Return the [X, Y] coordinate for the center point of the cell that contains the specified text.  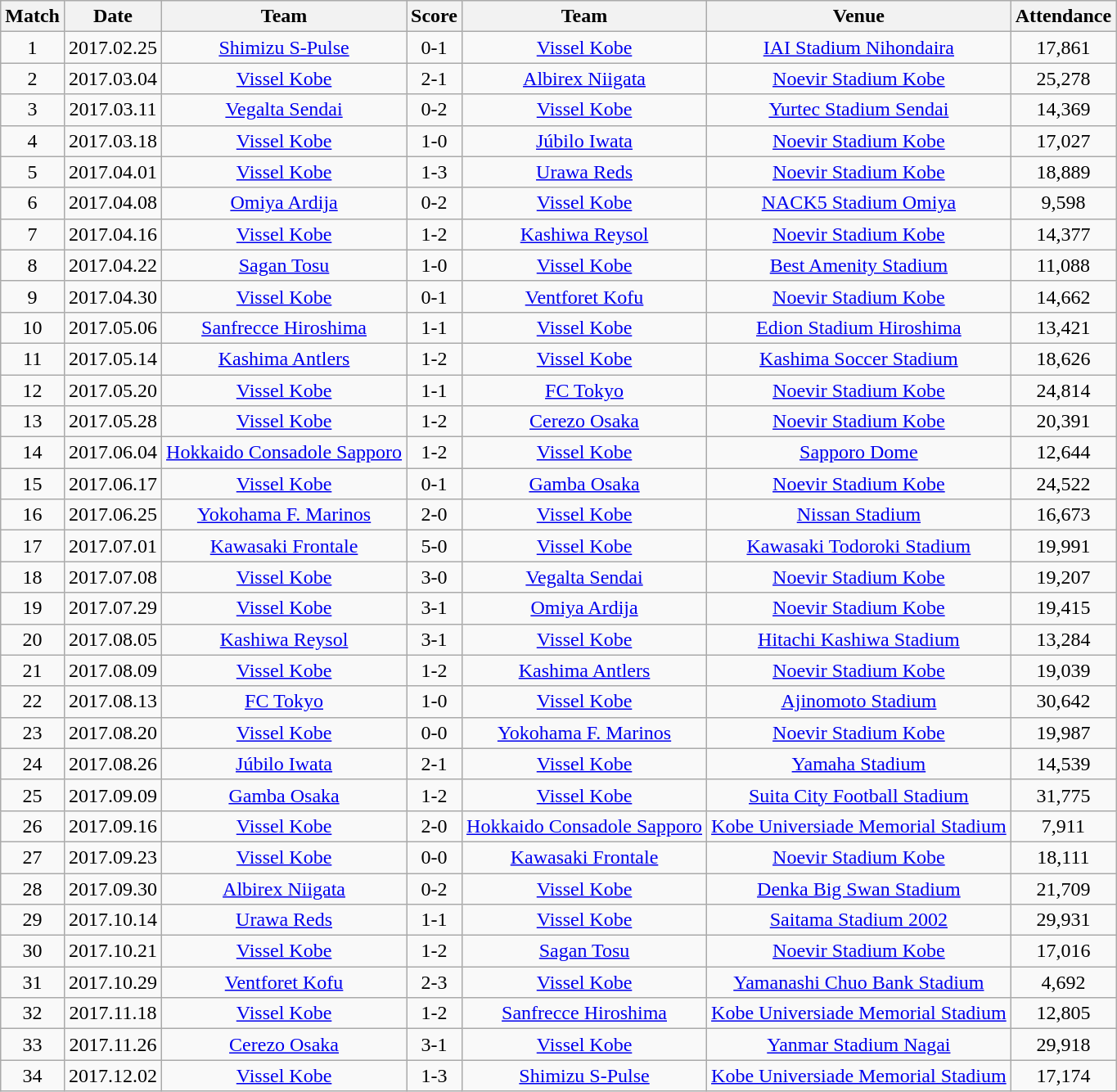
17,016 [1063, 951]
30 [33, 951]
Yamanashi Chuo Bank Stadium [859, 982]
2017.08.20 [113, 733]
12 [33, 390]
2017.06.25 [113, 515]
Saitama Stadium 2002 [859, 920]
29,918 [1063, 1045]
2017.05.28 [113, 422]
14,369 [1063, 110]
Edion Stadium Hiroshima [859, 327]
2017.09.30 [113, 888]
10 [33, 327]
20 [33, 639]
Yamaha Stadium [859, 764]
2017.07.08 [113, 577]
NACK5 Stadium Omiya [859, 203]
Attendance [1063, 16]
19 [33, 608]
2017.05.06 [113, 327]
2017.04.22 [113, 265]
13 [33, 422]
14 [33, 453]
33 [33, 1045]
16,673 [1063, 515]
2017.10.21 [113, 951]
25,278 [1063, 79]
2017.04.30 [113, 296]
29,931 [1063, 920]
6 [33, 203]
24,814 [1063, 390]
Venue [859, 16]
22 [33, 702]
Yurtec Stadium Sendai [859, 110]
Score [435, 16]
9,598 [1063, 203]
Yanmar Stadium Nagai [859, 1045]
7 [33, 234]
24 [33, 764]
17,174 [1063, 1076]
4 [33, 141]
2017.08.26 [113, 764]
5-0 [435, 546]
19,991 [1063, 546]
32 [33, 1013]
25 [33, 795]
2017.09.23 [113, 857]
Ajinomoto Stadium [859, 702]
5 [33, 172]
Nissan Stadium [859, 515]
14,539 [1063, 764]
24,522 [1063, 484]
Denka Big Swan Stadium [859, 888]
Match [33, 16]
30,642 [1063, 702]
18 [33, 577]
2017.06.04 [113, 453]
2-3 [435, 982]
2017.10.14 [113, 920]
21,709 [1063, 888]
2017.07.29 [113, 608]
3-0 [435, 577]
12,644 [1063, 453]
4,692 [1063, 982]
29 [33, 920]
3 [33, 110]
19,207 [1063, 577]
31,775 [1063, 795]
9 [33, 296]
27 [33, 857]
11,088 [1063, 265]
17 [33, 546]
2017.10.29 [113, 982]
2017.05.20 [113, 390]
28 [33, 888]
18,889 [1063, 172]
19,415 [1063, 608]
23 [33, 733]
2017.03.18 [113, 141]
2017.08.09 [113, 670]
2017.04.16 [113, 234]
Hitachi Kashiwa Stadium [859, 639]
13,284 [1063, 639]
Kawasaki Todoroki Stadium [859, 546]
31 [33, 982]
2017.07.01 [113, 546]
12,805 [1063, 1013]
18,626 [1063, 359]
14,377 [1063, 234]
2017.09.16 [113, 826]
1 [33, 47]
26 [33, 826]
16 [33, 515]
Suita City Football Stadium [859, 795]
11 [33, 359]
2017.03.04 [113, 79]
Sapporo Dome [859, 453]
2017.04.08 [113, 203]
2017.06.17 [113, 484]
2017.04.01 [113, 172]
14,662 [1063, 296]
19,987 [1063, 733]
IAI Stadium Nihondaira [859, 47]
17,027 [1063, 141]
21 [33, 670]
2017.09.09 [113, 795]
2017.03.11 [113, 110]
7,911 [1063, 826]
2017.12.02 [113, 1076]
2017.08.13 [113, 702]
19,039 [1063, 670]
2017.02.25 [113, 47]
17,861 [1063, 47]
13,421 [1063, 327]
2017.11.18 [113, 1013]
Kashima Soccer Stadium [859, 359]
8 [33, 265]
20,391 [1063, 422]
18,111 [1063, 857]
2017.05.14 [113, 359]
Best Amenity Stadium [859, 265]
2017.11.26 [113, 1045]
Date [113, 16]
34 [33, 1076]
2 [33, 79]
15 [33, 484]
2017.08.05 [113, 639]
